Return (X, Y) of the center of cell containing provided text 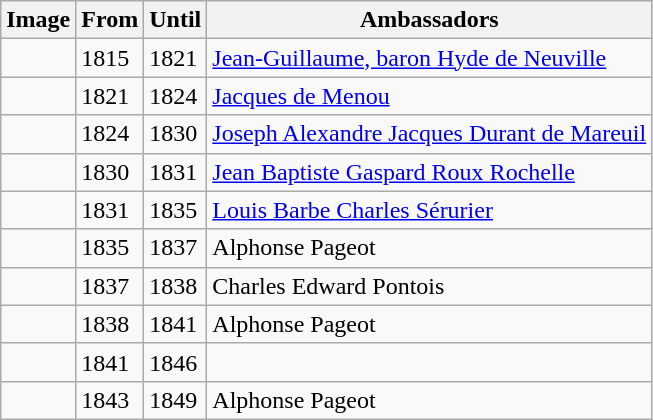
Louis Barbe Charles Sérurier (430, 210)
Jean Baptiste Gaspard Roux Rochelle (430, 172)
Image (38, 20)
Jean-Guillaume, baron Hyde de Neuville (430, 58)
Joseph Alexandre Jacques Durant de Mareuil (430, 134)
1846 (176, 362)
From (110, 20)
Until (176, 20)
1843 (110, 400)
Jacques de Menou (430, 96)
Charles Edward Pontois (430, 286)
1815 (110, 58)
Ambassadors (430, 20)
1849 (176, 400)
